Identify which cell holds the provided text, then report its [x, y] central coordinate. 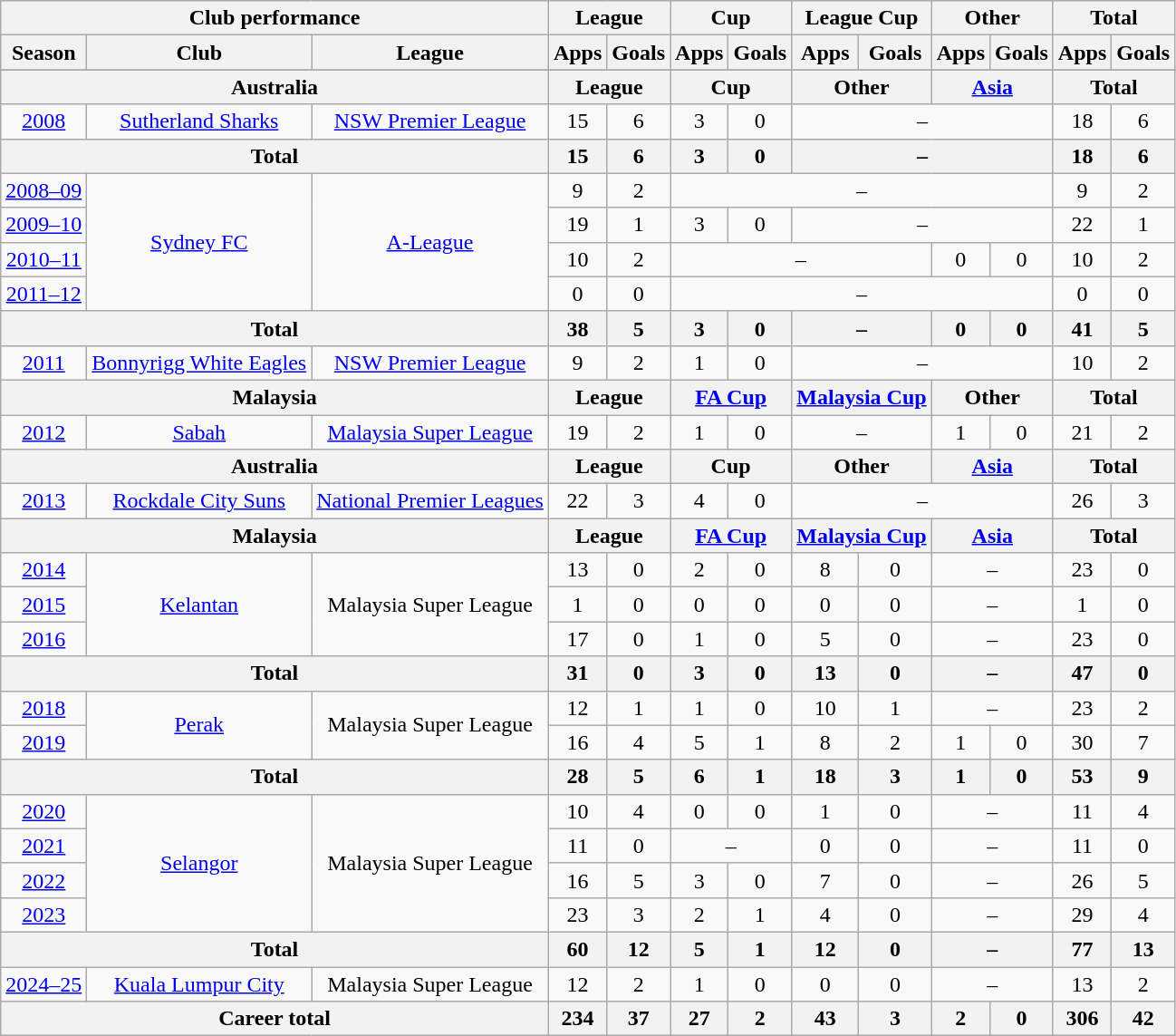
2024–25 [43, 983]
2009–10 [43, 225]
A-League [430, 242]
42 [1143, 1019]
17 [577, 639]
234 [577, 1019]
2010–11 [43, 259]
2023 [43, 915]
27 [699, 1019]
2008 [43, 121]
47 [1082, 673]
2011 [43, 363]
Sabah [199, 432]
League Cup [862, 18]
43 [825, 1019]
2008–09 [43, 190]
306 [1082, 1019]
2020 [43, 811]
Rockdale City Suns [199, 501]
2018 [43, 708]
21 [1082, 432]
31 [577, 673]
Career total [275, 1019]
Sutherland Sharks [199, 121]
30 [1082, 742]
Bonnyrigg White Eagles [199, 363]
2019 [43, 742]
37 [639, 1019]
Club [199, 53]
2015 [43, 605]
77 [1082, 949]
2022 [43, 880]
2012 [43, 432]
Sydney FC [199, 242]
2021 [43, 846]
2011–12 [43, 294]
2016 [43, 639]
Season [43, 53]
2013 [43, 501]
60 [577, 949]
Club performance [275, 18]
41 [1082, 328]
38 [577, 328]
Kelantan [199, 605]
53 [1082, 777]
Selangor [199, 863]
Kuala Lumpur City [199, 983]
National Premier Leagues [430, 501]
Perak [199, 725]
28 [577, 777]
29 [1082, 915]
2014 [43, 570]
